Scan for the cell matching the given text and deliver its [x, y] coordinate at center. 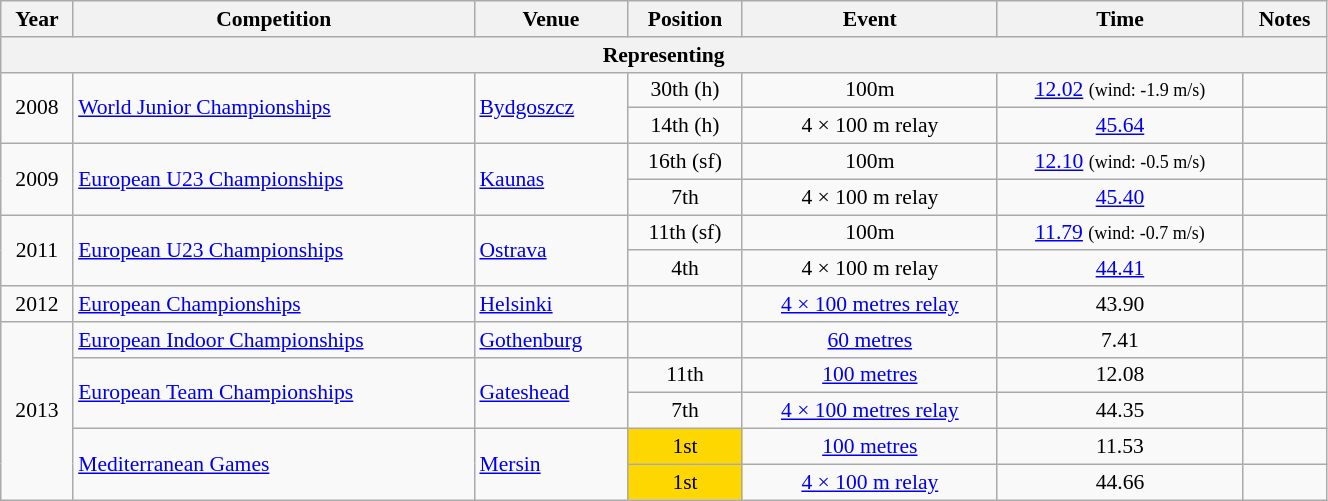
7.41 [1120, 340]
European Indoor Championships [274, 340]
2013 [37, 411]
Venue [550, 19]
Event [870, 19]
Mersin [550, 464]
45.64 [1120, 126]
16th (sf) [686, 162]
4th [686, 269]
Kaunas [550, 180]
11.79 (wind: -0.7 m/s) [1120, 233]
World Junior Championships [274, 108]
2009 [37, 180]
11th [686, 375]
Time [1120, 19]
Helsinki [550, 304]
14th (h) [686, 126]
43.90 [1120, 304]
European Team Championships [274, 392]
Representing [664, 55]
Year [37, 19]
12.02 (wind: -1.9 m/s) [1120, 90]
30th (h) [686, 90]
Gateshead [550, 392]
12.10 (wind: -0.5 m/s) [1120, 162]
Gothenburg [550, 340]
Mediterranean Games [274, 464]
44.35 [1120, 411]
11.53 [1120, 447]
12.08 [1120, 375]
Notes [1285, 19]
Competition [274, 19]
44.66 [1120, 482]
Position [686, 19]
11th (sf) [686, 233]
60 metres [870, 340]
2008 [37, 108]
2011 [37, 250]
44.41 [1120, 269]
European Championships [274, 304]
45.40 [1120, 197]
Bydgoszcz [550, 108]
2012 [37, 304]
Ostrava [550, 250]
